Locate the cell with the specified text and output its (X, Y) center coordinate. 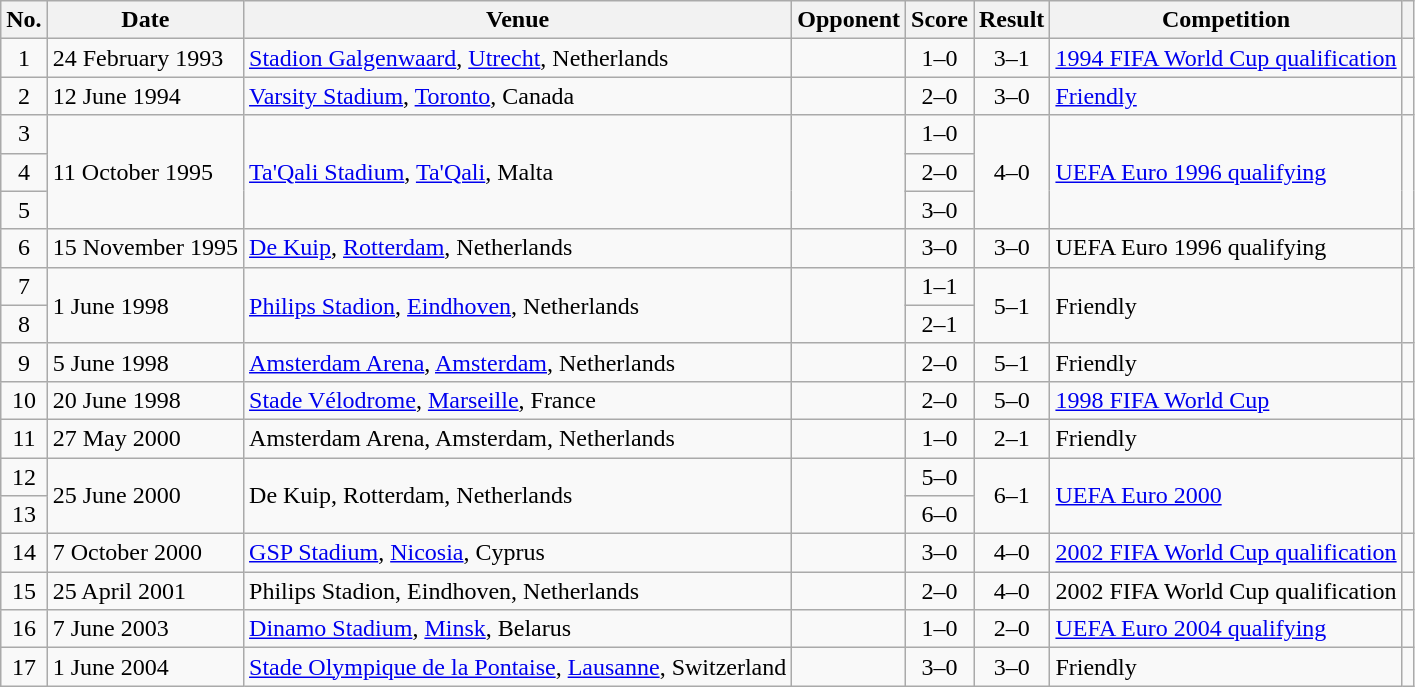
No. (24, 20)
7 October 2000 (145, 553)
25 June 2000 (145, 496)
2 (24, 96)
20 June 1998 (145, 400)
9 (24, 362)
11 (24, 438)
UEFA Euro 2004 qualifying (1226, 629)
5 (24, 210)
12 June 1994 (145, 96)
6–0 (940, 515)
10 (24, 400)
14 (24, 553)
Competition (1226, 20)
Ta'Qali Stadium, Ta'Qali, Malta (518, 172)
1 June 1998 (145, 305)
Score (940, 20)
6 (24, 248)
Result (1012, 20)
27 May 2000 (145, 438)
11 October 1995 (145, 172)
7 June 2003 (145, 629)
15 (24, 591)
Opponent (849, 20)
Varsity Stadium, Toronto, Canada (518, 96)
1–1 (940, 286)
17 (24, 667)
15 November 1995 (145, 248)
Stade Olympique de la Pontaise, Lausanne, Switzerland (518, 667)
5 June 1998 (145, 362)
7 (24, 286)
GSP Stadium, Nicosia, Cyprus (518, 553)
6–1 (1012, 496)
UEFA Euro 2000 (1226, 496)
24 February 1993 (145, 58)
1 (24, 58)
16 (24, 629)
1994 FIFA World Cup qualification (1226, 58)
Date (145, 20)
12 (24, 477)
8 (24, 324)
Stade Vélodrome, Marseille, France (518, 400)
4 (24, 172)
1998 FIFA World Cup (1226, 400)
Dinamo Stadium, Minsk, Belarus (518, 629)
3 (24, 134)
Stadion Galgenwaard, Utrecht, Netherlands (518, 58)
1 June 2004 (145, 667)
25 April 2001 (145, 591)
3–1 (1012, 58)
13 (24, 515)
Venue (518, 20)
